From the cell containing the given text, extract its center point as [X, Y] coordinate. 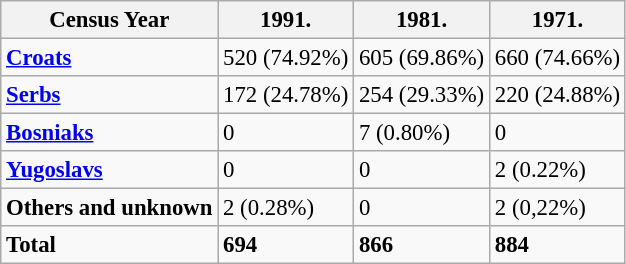
1971. [558, 20]
2 (0.22%) [558, 170]
Total [110, 245]
1981. [422, 20]
694 [286, 245]
660 (74.66%) [558, 58]
254 (29.33%) [422, 95]
Bosniaks [110, 133]
2 (0.28%) [286, 208]
Croats [110, 58]
Others and unknown [110, 208]
1991. [286, 20]
866 [422, 245]
Census Year [110, 20]
220 (24.88%) [558, 95]
605 (69.86%) [422, 58]
884 [558, 245]
Serbs [110, 95]
2 (0,22%) [558, 208]
172 (24.78%) [286, 95]
7 (0.80%) [422, 133]
520 (74.92%) [286, 58]
Yugoslavs [110, 170]
